Return the [x, y] coordinate for the center point of the cell that contains the specified text.  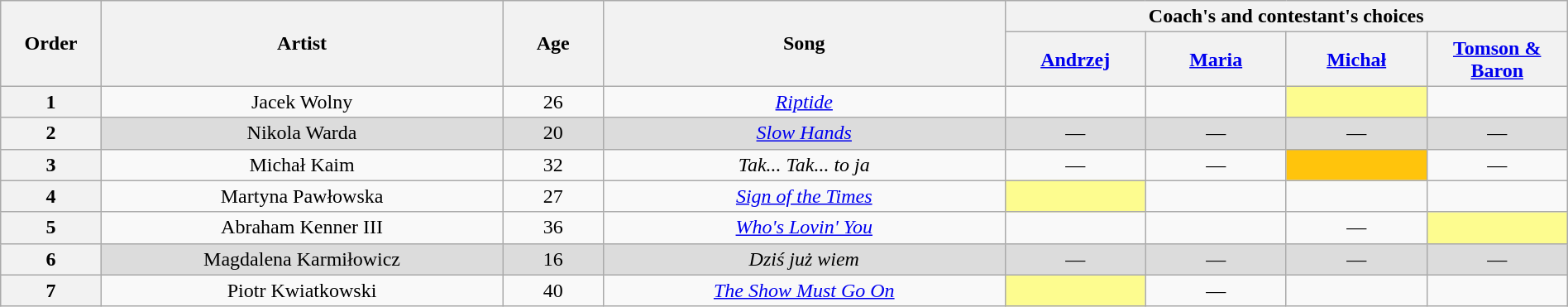
5 [51, 228]
40 [552, 290]
The Show Must Go On [804, 290]
Piotr Kwiatkowski [302, 290]
36 [552, 228]
Artist [302, 43]
3 [51, 165]
27 [552, 196]
Jacek Wolny [302, 102]
Age [552, 43]
Magdalena Karmiłowicz [302, 259]
1 [51, 102]
Michał Kaim [302, 165]
Who's Lovin' You [804, 228]
Tomson & Baron [1497, 60]
20 [552, 133]
32 [552, 165]
Maria [1216, 60]
Song [804, 43]
7 [51, 290]
Martyna Pawłowska [302, 196]
Tak... Tak... to ja [804, 165]
4 [51, 196]
16 [552, 259]
2 [51, 133]
Slow Hands [804, 133]
Riptide [804, 102]
Nikola Warda [302, 133]
Andrzej [1075, 60]
Order [51, 43]
26 [552, 102]
Michał [1356, 60]
6 [51, 259]
Dziś już wiem [804, 259]
Coach's and contestant's choices [1286, 17]
Sign of the Times [804, 196]
Abraham Kenner III [302, 228]
